For the text-containing cell, return its midpoint in [x, y] coordinate format. 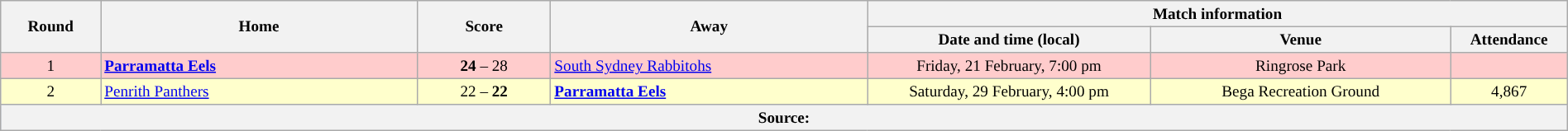
Away [710, 26]
Attendance [1508, 40]
Saturday, 29 February, 4:00 pm [1009, 91]
22 – 22 [485, 91]
Home [260, 26]
Score [485, 26]
Match information [1217, 14]
Date and time (local) [1009, 40]
1 [51, 66]
4,867 [1508, 91]
Bega Recreation Ground [1300, 91]
Source: [784, 118]
South Sydney Rabbitohs [710, 66]
Penrith Panthers [260, 91]
Venue [1300, 40]
2 [51, 91]
Ringrose Park [1300, 66]
24 – 28 [485, 66]
Round [51, 26]
Friday, 21 February, 7:00 pm [1009, 66]
